Detect which cell encompasses the target text, then output its [x, y] center coordinate. 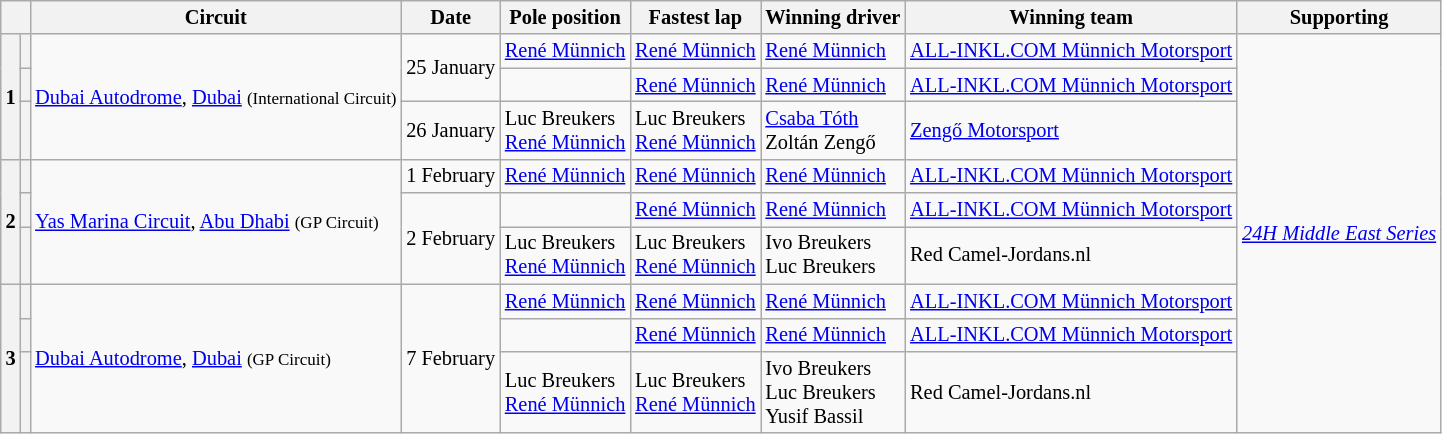
Supporting [1339, 17]
Fastest lap [695, 17]
Ivo Breukers Luc Breukers Yusif Bassil [832, 392]
Csaba Tóth Zoltán Zengő [832, 130]
7 February [450, 358]
Date [450, 17]
1 February [450, 176]
Yas Marina Circuit, Abu Dhabi (GP Circuit) [216, 222]
Winning driver [832, 17]
Ivo Breukers Luc Breukers [832, 255]
Winning team [1071, 17]
24H Middle East Series [1339, 234]
2 [11, 222]
2 February [450, 238]
25 January [450, 68]
Dubai Autodrome, Dubai (International Circuit) [216, 96]
Pole position [565, 17]
26 January [450, 130]
3 [11, 358]
1 [11, 96]
Circuit [216, 17]
Zengő Motorsport [1071, 130]
Dubai Autodrome, Dubai (GP Circuit) [216, 358]
